Return (X, Y) of the center of cell containing provided text 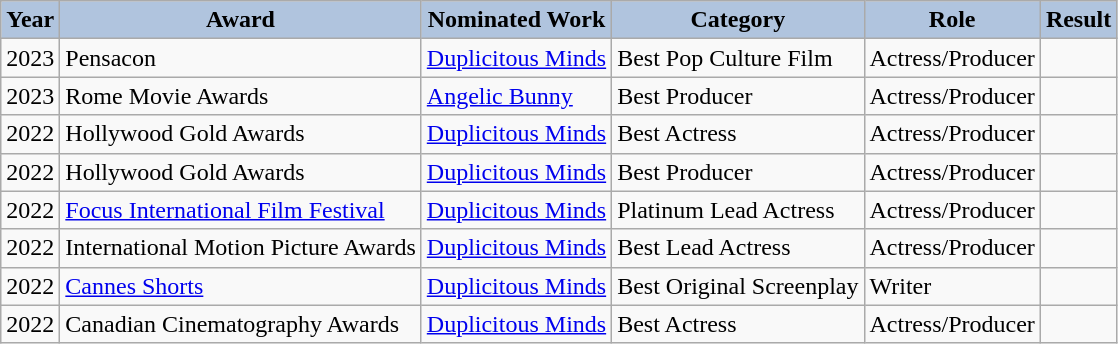
Best Lead Actress (738, 248)
Best Original Screenplay (738, 286)
Platinum Lead Actress (738, 210)
International Motion Picture Awards (240, 248)
Result (1078, 20)
Writer (952, 286)
Angelic Bunny (516, 96)
Cannes Shorts (240, 286)
Role (952, 20)
Rome Movie Awards (240, 96)
Canadian Cinematography Awards (240, 324)
Nominated Work (516, 20)
Category (738, 20)
Pensacon (240, 58)
Best Pop Culture Film (738, 58)
Focus International Film Festival (240, 210)
Year (30, 20)
Award (240, 20)
